Detect which cell encompasses the target text, then output its (x, y) center coordinate. 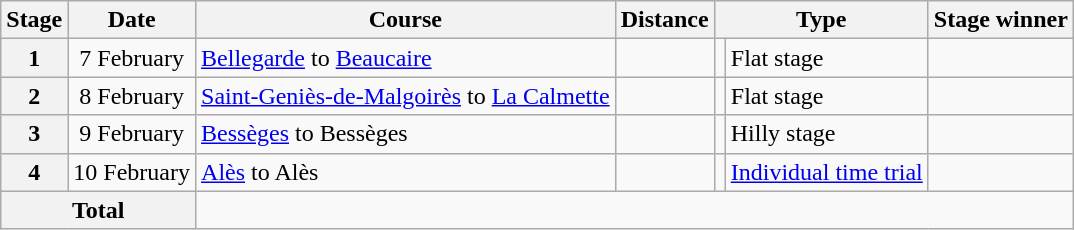
Hilly stage (826, 134)
3 (34, 134)
2 (34, 96)
Bessèges to Bessèges (406, 134)
Stage winner (1000, 20)
10 February (132, 172)
Individual time trial (826, 172)
Type (821, 20)
1 (34, 58)
Alès to Alès (406, 172)
Date (132, 20)
Bellegarde to Beaucaire (406, 58)
7 February (132, 58)
4 (34, 172)
8 February (132, 96)
Total (98, 210)
Course (406, 20)
9 February (132, 134)
Saint-Geniès-de-Malgoirès to La Calmette (406, 96)
Distance (664, 20)
Stage (34, 20)
